From the cell containing the given text, extract its center point as (x, y) coordinate. 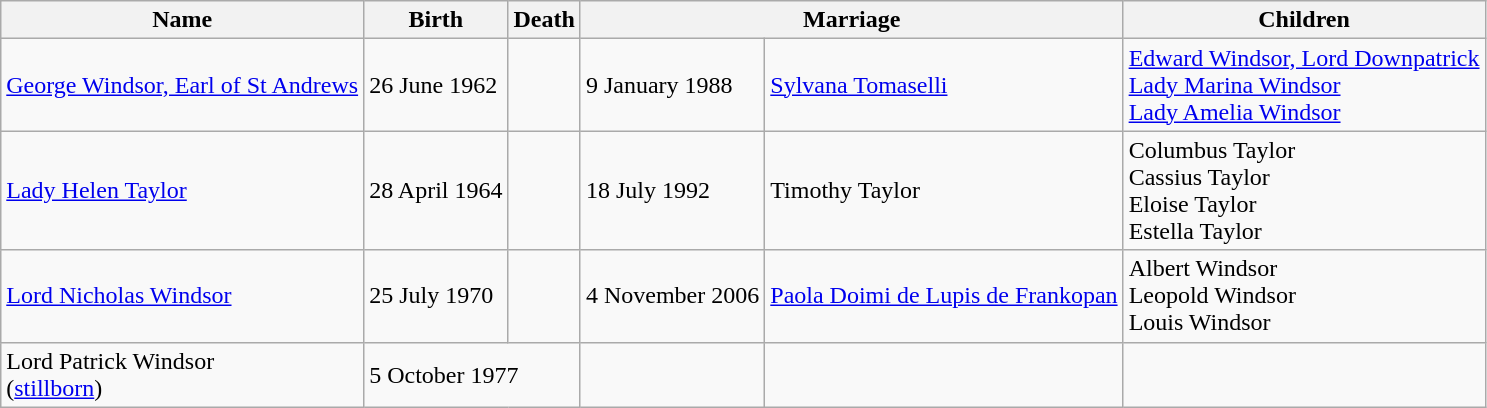
9 January 1988 (672, 85)
28 April 1964 (436, 190)
Columbus TaylorCassius TaylorEloise TaylorEstella Taylor (1304, 190)
26 June 1962 (436, 85)
Paola Doimi de Lupis de Frankopan (944, 296)
Lady Helen Taylor (182, 190)
4 November 2006 (672, 296)
Marriage (852, 20)
Lord Patrick Windsor(stillborn) (182, 374)
25 July 1970 (436, 296)
Children (1304, 20)
18 July 1992 (672, 190)
Sylvana Tomaselli (944, 85)
Lord Nicholas Windsor (182, 296)
Name (182, 20)
Edward Windsor, Lord DownpatrickLady Marina WindsorLady Amelia Windsor (1304, 85)
George Windsor, Earl of St Andrews (182, 85)
Timothy Taylor (944, 190)
Death (544, 20)
5 October 1977 (472, 374)
Albert WindsorLeopold WindsorLouis Windsor (1304, 296)
Birth (436, 20)
